Locate the cell with the specified text and output its [x, y] center coordinate. 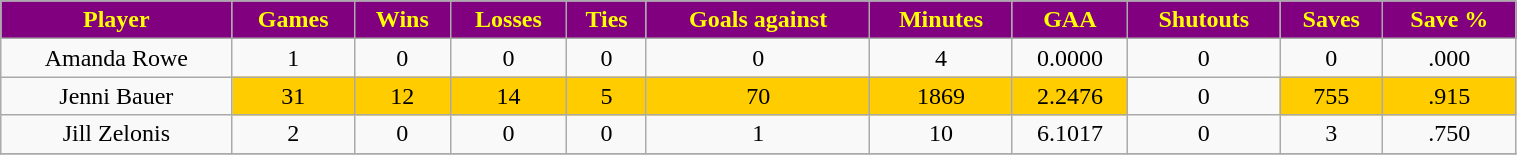
3 [1331, 134]
Jenni Bauer [116, 96]
2.2476 [1070, 96]
Ties [607, 20]
31 [293, 96]
Games [293, 20]
4 [941, 58]
14 [508, 96]
1869 [941, 96]
Minutes [941, 20]
Losses [508, 20]
Shutouts [1204, 20]
5 [607, 96]
.000 [1450, 58]
Amanda Rowe [116, 58]
Save % [1450, 20]
Jill Zelonis [116, 134]
6.1017 [1070, 134]
10 [941, 134]
.750 [1450, 134]
0.0000 [1070, 58]
GAA [1070, 20]
.915 [1450, 96]
Player [116, 20]
12 [402, 96]
Wins [402, 20]
755 [1331, 96]
2 [293, 134]
70 [758, 96]
Goals against [758, 20]
Saves [1331, 20]
